Find where the given text appears and provide that cell's center as (X, Y) coordinate. 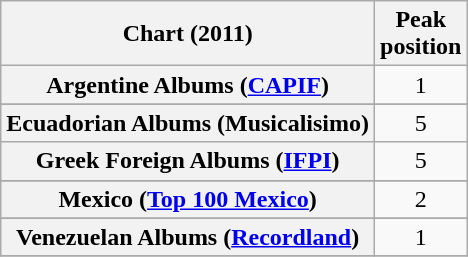
Greek Foreign Albums (IFPI) (188, 161)
Argentine Albums (CAPIF) (188, 85)
2 (421, 199)
Venezuelan Albums (Recordland) (188, 237)
Chart (2011) (188, 34)
Ecuadorian Albums (Musicalisimo) (188, 123)
Mexico (Top 100 Mexico) (188, 199)
Peakposition (421, 34)
